Capture the cell that displays the provided text and extract its [X, Y] central coordinate. 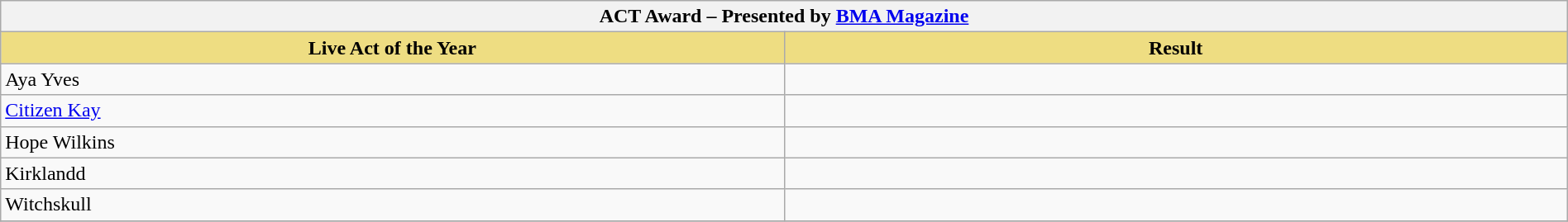
Aya Yves [392, 79]
Result [1176, 48]
Hope Wilkins [392, 142]
Live Act of the Year [392, 48]
Witchskull [392, 205]
ACT Award – Presented by BMA Magazine [784, 17]
Citizen Kay [392, 111]
Kirklandd [392, 173]
